Return [x, y] of the center of cell containing provided text 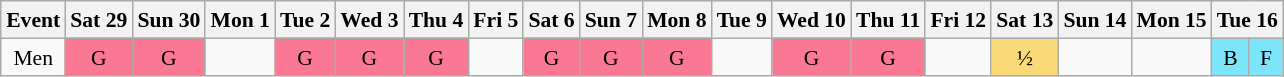
Fri 5 [496, 20]
Event [33, 20]
Thu 4 [436, 20]
Sat 29 [98, 20]
Thu 11 [888, 20]
Sat 6 [551, 20]
Mon 8 [676, 20]
B [1230, 56]
Tue 9 [742, 20]
Fri 12 [958, 20]
Wed 10 [812, 20]
½ [1024, 56]
Mon 1 [240, 20]
Mon 15 [1171, 20]
Wed 3 [369, 20]
Sun 7 [611, 20]
Tue 16 [1248, 20]
F [1266, 56]
Tue 2 [305, 20]
Sun 30 [168, 20]
Sat 13 [1024, 20]
Sun 14 [1094, 20]
Men [33, 56]
